Capture the cell that displays the provided text and extract its (X, Y) central coordinate. 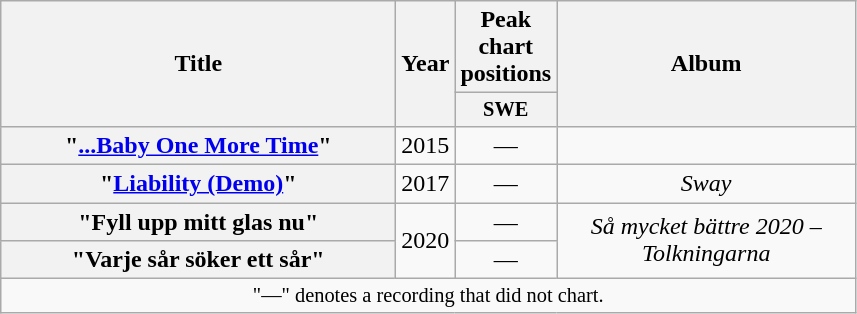
Title (198, 64)
2017 (426, 184)
Sway (706, 184)
"Liability (Demo)" (198, 184)
2015 (426, 145)
"...Baby One More Time" (198, 145)
SWE (506, 110)
"—" denotes a recording that did not chart. (428, 296)
Så mycket bättre 2020 – Tolkningarna (706, 241)
2020 (426, 241)
Year (426, 64)
Peak chart positions (506, 47)
"Varje sår söker ett sår" (198, 260)
"Fyll upp mitt glas nu" (198, 222)
Album (706, 64)
